Determine the [x, y] coordinate at the center of the cell enclosing the given text.  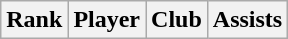
Player [107, 20]
Assists [247, 20]
Rank [34, 20]
Club [177, 20]
